From the cell containing the given text, extract its center point as [X, Y] coordinate. 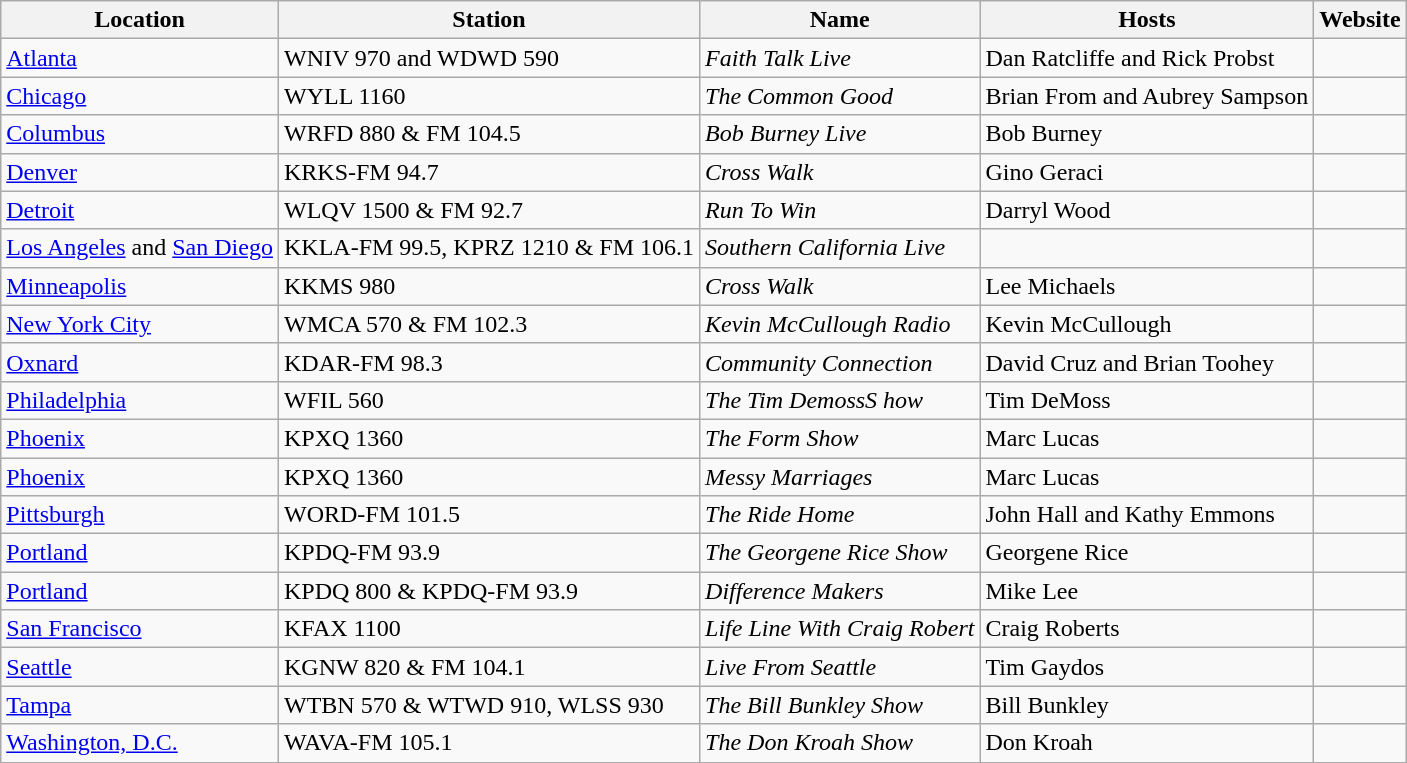
WTBN 570 & WTWD 910, WLSS 930 [488, 705]
Station [488, 20]
Community Connection [840, 362]
Los Angeles and San Diego [140, 248]
Brian From and Aubrey Sampson [1147, 96]
Craig Roberts [1147, 629]
WNIV 970 and WDWD 590 [488, 58]
KFAX 1100 [488, 629]
The Bill Bunkley Show [840, 705]
KKMS 980 [488, 286]
Mike Lee [1147, 591]
Hosts [1147, 20]
Kevin McCullough Radio [840, 324]
The Form Show [840, 438]
KDAR-FM 98.3 [488, 362]
KGNW 820 & FM 104.1 [488, 667]
Gino Geraci [1147, 172]
New York City [140, 324]
Live From Seattle [840, 667]
Chicago [140, 96]
Location [140, 20]
KRKS-FM 94.7 [488, 172]
John Hall and Kathy Emmons [1147, 515]
Georgene Rice [1147, 553]
KPDQ 800 & KPDQ-FM 93.9 [488, 591]
WYLL 1160 [488, 96]
WORD-FM 101.5 [488, 515]
Website [1360, 20]
Tim Gaydos [1147, 667]
WMCA 570 & FM 102.3 [488, 324]
Dan Ratcliffe and Rick Probst [1147, 58]
Denver [140, 172]
WAVA-FM 105.1 [488, 743]
Don Kroah [1147, 743]
Oxnard [140, 362]
Messy Marriages [840, 477]
Bob Burney [1147, 134]
Detroit [140, 210]
The Tim DemossS how [840, 400]
David Cruz and Brian Toohey [1147, 362]
WRFD 880 & FM 104.5 [488, 134]
San Francisco [140, 629]
Philadelphia [140, 400]
WLQV 1500 & FM 92.7 [488, 210]
Lee Michaels [1147, 286]
Washington, D.C. [140, 743]
Run To Win [840, 210]
Bill Bunkley [1147, 705]
KKLA-FM 99.5, KPRZ 1210 & FM 106.1 [488, 248]
Tim DeMoss [1147, 400]
Tampa [140, 705]
Pittsburgh [140, 515]
Difference Makers [840, 591]
Atlanta [140, 58]
WFIL 560 [488, 400]
The Don Kroah Show [840, 743]
Southern California Live [840, 248]
Darryl Wood [1147, 210]
Name [840, 20]
The Ride Home [840, 515]
Faith Talk Live [840, 58]
Seattle [140, 667]
Kevin McCullough [1147, 324]
Life Line With Craig Robert [840, 629]
Minneapolis [140, 286]
Columbus [140, 134]
KPDQ-FM 93.9 [488, 553]
The Georgene Rice Show [840, 553]
The Common Good [840, 96]
Bob Burney Live [840, 134]
